Capture the cell that displays the provided text and extract its (X, Y) central coordinate. 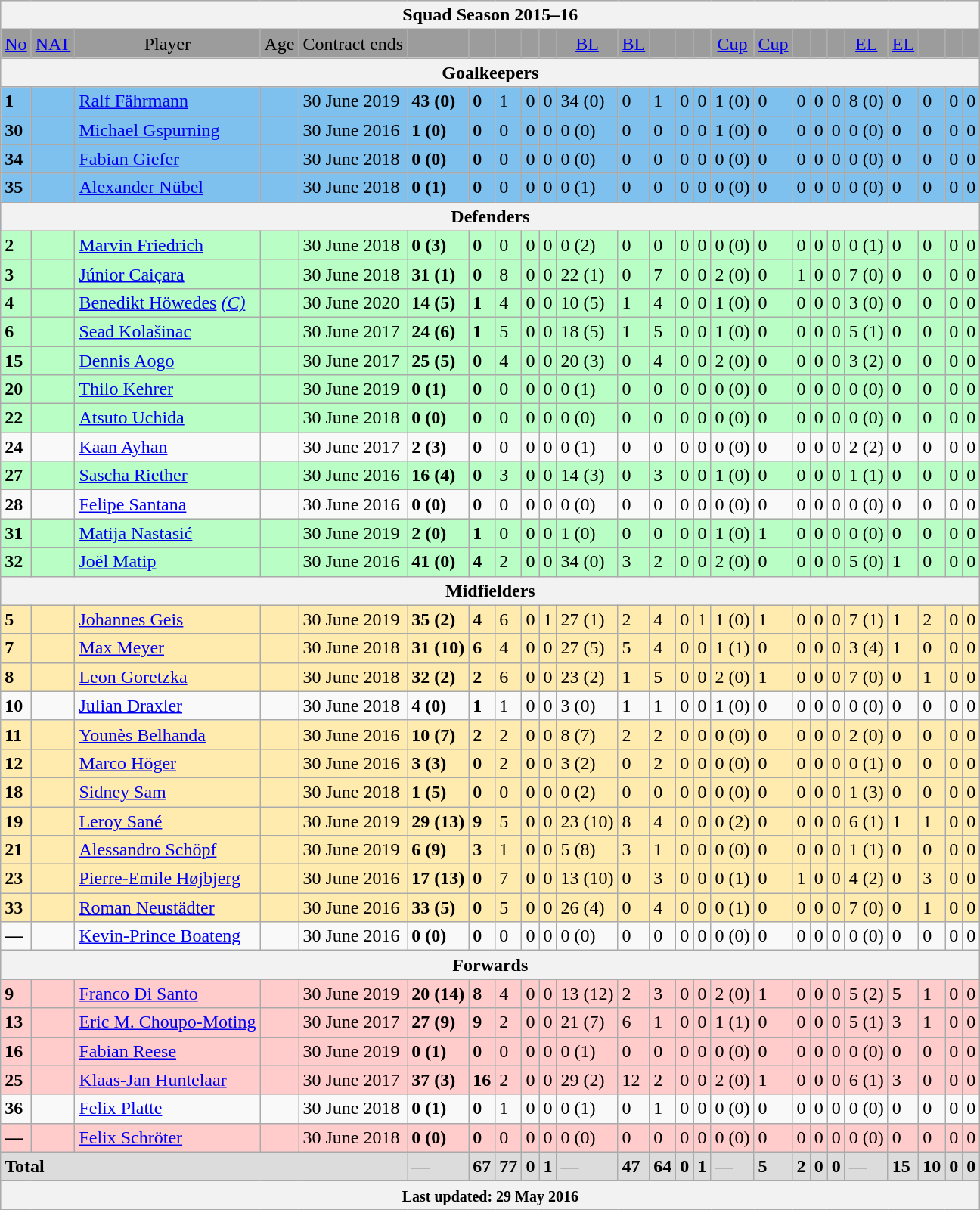
Goalkeepers (490, 73)
77 (508, 1166)
Last updated: 29 May 2016 (490, 1195)
Atsuto Uchida (168, 418)
36 (16, 1109)
Michael Gspurning (168, 130)
35 (16, 188)
Pierre-Emile Højbjerg (168, 879)
Kevin-Prince Boateng (168, 936)
Sascha Riether (168, 476)
Leroy Sané (168, 821)
5 (0) (867, 562)
29 (13) (439, 821)
30 June 2020 (353, 302)
67 (482, 1166)
17 (13) (439, 879)
8 (0) (867, 101)
32 (2) (439, 677)
5 (2) (867, 994)
27 (5) (587, 648)
47 (634, 1166)
Squad Season 2015–16 (490, 15)
Roman Neustädter (168, 907)
25 (5) (439, 361)
41 (0) (439, 562)
10 (5) (587, 302)
25 (16, 1080)
31 (16, 533)
27 (16, 476)
3 (3) (439, 763)
22 (16, 418)
29 (2) (587, 1080)
Johannes Geis (168, 619)
21 (16, 850)
Contract ends (353, 44)
Alexander Nübel (168, 188)
8 (7) (587, 734)
1 (3) (867, 792)
27 (9) (439, 1022)
Joël Matip (168, 562)
Felix Schröter (168, 1137)
21 (7) (587, 1022)
20 (16, 389)
34 (16, 159)
14 (5) (439, 302)
28 (16, 504)
18 (16, 792)
Marvin Friedrich (168, 245)
7 (1) (867, 619)
Franco Di Santo (168, 994)
24 (16, 447)
Forwards (490, 965)
Eric M. Choupo-Moting (168, 1022)
6 (9) (439, 850)
Thilo Kehrer (168, 389)
3 (4) (867, 648)
27 (1) (587, 619)
35 (2) (439, 619)
26 (4) (587, 907)
NAT (53, 44)
Defenders (490, 216)
64 (662, 1166)
No (16, 44)
13 (12) (587, 994)
18 (5) (587, 331)
13 (16, 1022)
Marco Höger (168, 763)
2 (3) (439, 447)
0 (3) (439, 245)
5 (8) (587, 850)
Benedikt Höwedes (C) (168, 302)
Felipe Santana (168, 504)
Kaan Ayhan (168, 447)
Total (204, 1166)
23 (10) (587, 821)
Fabian Reese (168, 1051)
2 (2) (867, 447)
Alessandro Schöpf (168, 850)
22 (1) (587, 274)
19 (16, 821)
Fabian Giefer (168, 159)
20 (14) (439, 994)
Player (168, 44)
Ralf Fährmann (168, 101)
20 (3) (587, 361)
Sidney Sam (168, 792)
33 (5) (439, 907)
Felix Platte (168, 1109)
33 (16, 907)
31 (10) (439, 648)
Max Meyer (168, 648)
Midfielders (490, 591)
Klaas-Jan Huntelaar (168, 1080)
37 (3) (439, 1080)
16 (4) (439, 476)
Julian Draxler (168, 706)
10 (7) (439, 734)
Younès Belhanda (168, 734)
4 (2) (867, 879)
14 (3) (587, 476)
30 (16, 130)
Leon Goretzka (168, 677)
Matija Nastasić (168, 533)
31 (1) (439, 274)
32 (16, 562)
24 (6) (439, 331)
23 (2) (587, 677)
Dennis Aogo (168, 361)
Júnior Caiçara (168, 274)
43 (0) (439, 101)
23 (16, 879)
4 (0) (439, 706)
1 (5) (439, 792)
11 (16, 734)
Age (280, 44)
Sead Kolašinac (168, 331)
13 (10) (587, 879)
